Detect which cell encompasses the target text, then output its [x, y] center coordinate. 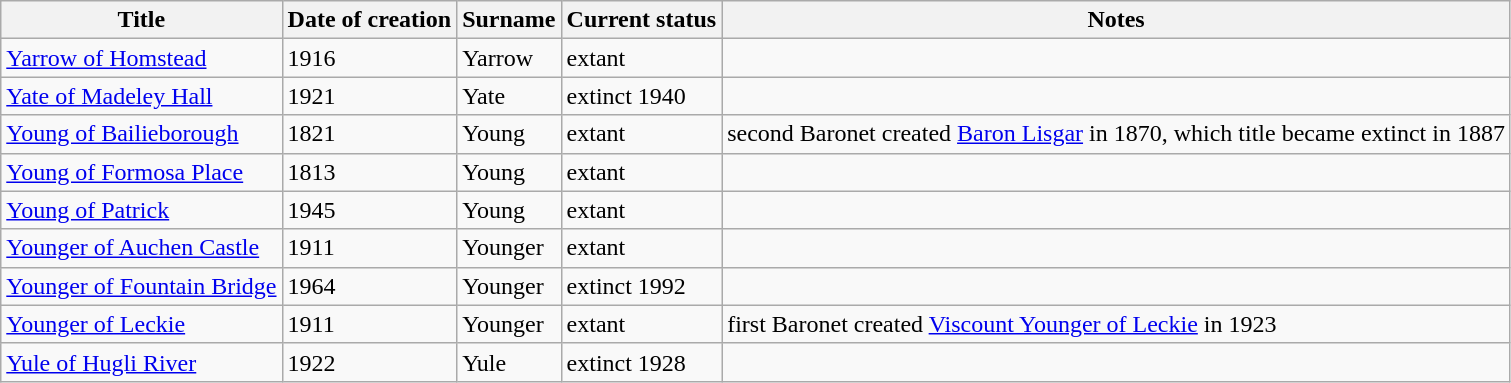
1916 [370, 58]
1922 [370, 362]
Young of Bailieborough [142, 134]
first Baronet created Viscount Younger of Leckie in 1923 [1116, 324]
extinct 1992 [642, 286]
Yule of Hugli River [142, 362]
1964 [370, 286]
extinct 1928 [642, 362]
second Baronet created Baron Lisgar in 1870, which title became extinct in 1887 [1116, 134]
1921 [370, 96]
Younger of Auchen Castle [142, 248]
Date of creation [370, 20]
Yarrow of Homstead [142, 58]
Surname [509, 20]
Title [142, 20]
Notes [1116, 20]
Younger of Leckie [142, 324]
Yule [509, 362]
Young of Formosa Place [142, 172]
1821 [370, 134]
extinct 1940 [642, 96]
Younger of Fountain Bridge [142, 286]
Yarrow [509, 58]
Yate of Madeley Hall [142, 96]
1813 [370, 172]
1945 [370, 210]
Yate [509, 96]
Current status [642, 20]
Young of Patrick [142, 210]
